Detect which cell encompasses the target text, then output its (X, Y) center coordinate. 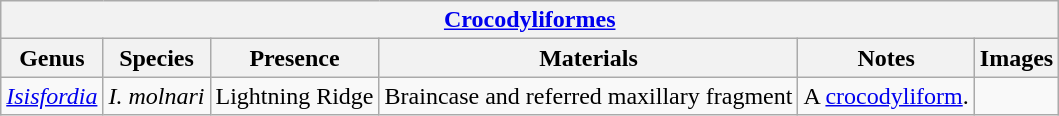
I. molnari (156, 96)
A crocodyliform. (886, 96)
Genus (52, 58)
Isisfordia (52, 96)
Materials (588, 58)
Crocodyliformes (530, 20)
Notes (886, 58)
Images (1016, 58)
Braincase and referred maxillary fragment (588, 96)
Presence (294, 58)
Lightning Ridge (294, 96)
Species (156, 58)
